Detect which cell encompasses the target text, then output its (X, Y) center coordinate. 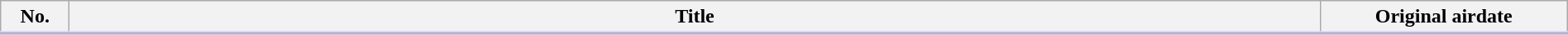
No. (35, 17)
Original airdate (1444, 17)
Title (695, 17)
